Locate the cell with the specified text and output its (X, Y) center coordinate. 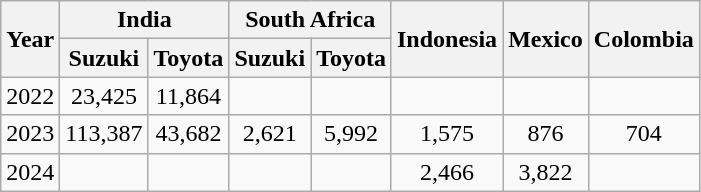
3,822 (546, 172)
876 (546, 134)
43,682 (188, 134)
113,387 (104, 134)
11,864 (188, 96)
Indonesia (446, 39)
2023 (30, 134)
23,425 (104, 96)
5,992 (352, 134)
Mexico (546, 39)
2,466 (446, 172)
India (144, 20)
2024 (30, 172)
Year (30, 39)
Colombia (644, 39)
704 (644, 134)
South Africa (310, 20)
2,621 (270, 134)
2022 (30, 96)
1,575 (446, 134)
